Pinpoint the cell where the given text exists, returning its (X, Y) midpoint coordinate. 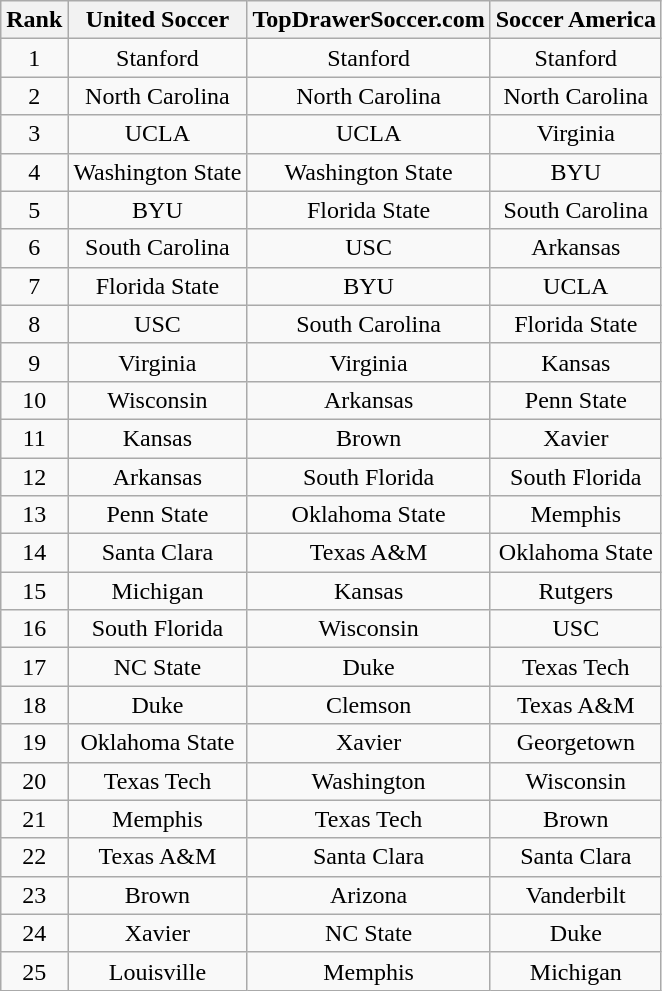
17 (34, 667)
6 (34, 248)
2 (34, 96)
21 (34, 819)
10 (34, 400)
19 (34, 743)
Rank (34, 20)
23 (34, 895)
1 (34, 58)
14 (34, 553)
12 (34, 477)
Arizona (368, 895)
Rutgers (576, 591)
18 (34, 705)
Clemson (368, 705)
25 (34, 971)
7 (34, 286)
13 (34, 515)
8 (34, 324)
20 (34, 781)
5 (34, 210)
15 (34, 591)
11 (34, 438)
Louisville (158, 971)
Washington (368, 781)
22 (34, 857)
3 (34, 134)
24 (34, 933)
United Soccer (158, 20)
Vanderbilt (576, 895)
16 (34, 629)
TopDrawerSoccer.com (368, 20)
9 (34, 362)
Soccer America (576, 20)
Georgetown (576, 743)
4 (34, 172)
